Search for the cell housing the specified text and yield its (X, Y) center coordinate. 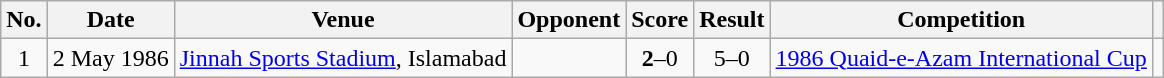
Score (660, 20)
Date (110, 20)
Venue (343, 20)
2–0 (660, 58)
No. (24, 20)
5–0 (732, 58)
1 (24, 58)
2 May 1986 (110, 58)
1986 Quaid-e-Azam International Cup (961, 58)
Opponent (569, 20)
Competition (961, 20)
Jinnah Sports Stadium, Islamabad (343, 58)
Result (732, 20)
